Provide the (X, Y) coordinate of the cell's center where the given text is located.  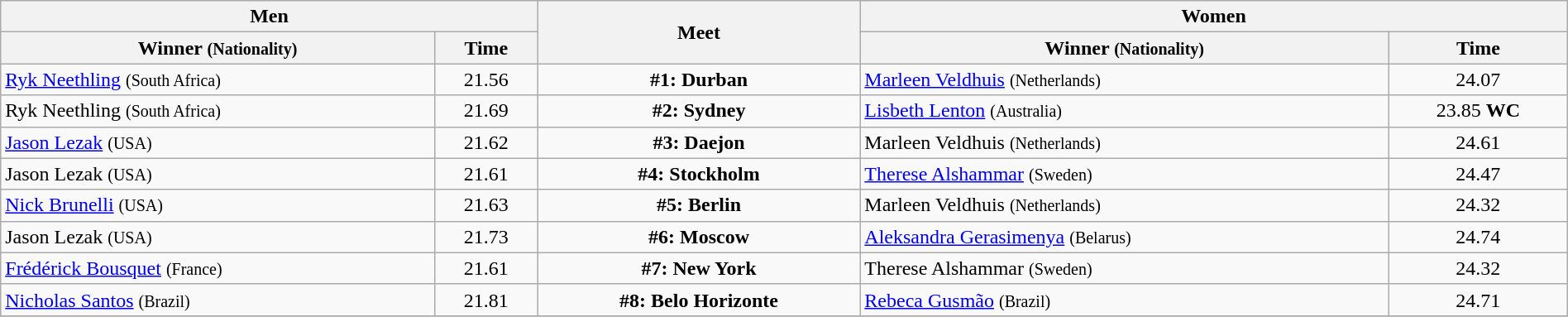
Nick Brunelli (USA) (218, 205)
23.85 WC (1479, 111)
24.61 (1479, 142)
24.71 (1479, 300)
24.47 (1479, 174)
#8: Belo Horizonte (699, 300)
24.07 (1479, 79)
Nicholas Santos (Brazil) (218, 300)
21.62 (486, 142)
21.69 (486, 111)
#7: New York (699, 268)
Women (1214, 17)
Meet (699, 32)
#1: Durban (699, 79)
Aleksandra Gerasimenya (Belarus) (1125, 237)
#6: Moscow (699, 237)
21.56 (486, 79)
21.73 (486, 237)
#4: Stockholm (699, 174)
#3: Daejon (699, 142)
21.63 (486, 205)
Men (270, 17)
Frédérick Bousquet (France) (218, 268)
Rebeca Gusmão (Brazil) (1125, 300)
21.81 (486, 300)
Lisbeth Lenton (Australia) (1125, 111)
24.74 (1479, 237)
#2: Sydney (699, 111)
#5: Berlin (699, 205)
